Locate the cell with the specified text and output its [x, y] center coordinate. 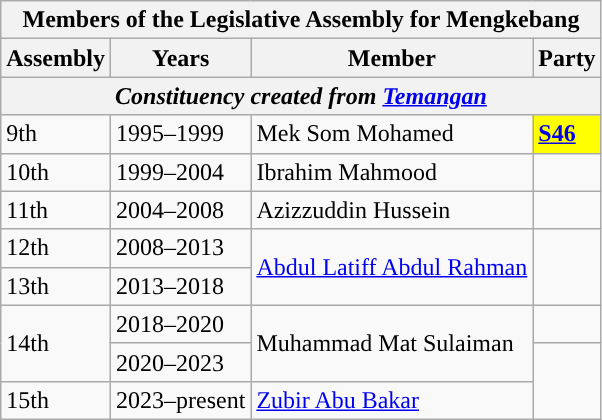
Zubir Abu Bakar [392, 400]
2018–2020 [180, 324]
2020–2023 [180, 362]
9th [56, 134]
Abdul Latiff Abdul Rahman [392, 267]
Member [392, 58]
Mek Som Mohamed [392, 134]
Assembly [56, 58]
10th [56, 172]
Ibrahim Mahmood [392, 172]
Party [567, 58]
2023–present [180, 400]
Azizzuddin Hussein [392, 210]
1995–1999 [180, 134]
15th [56, 400]
13th [56, 286]
Members of the Legislative Assembly for Mengkebang [301, 20]
14th [56, 343]
Muhammad Mat Sulaiman [392, 343]
2013–2018 [180, 286]
11th [56, 210]
1999–2004 [180, 172]
S46 [567, 134]
2004–2008 [180, 210]
Constituency created from Temangan [301, 96]
12th [56, 248]
2008–2013 [180, 248]
Years [180, 58]
